Return the [x, y] coordinate for the center point of the cell that contains the specified text.  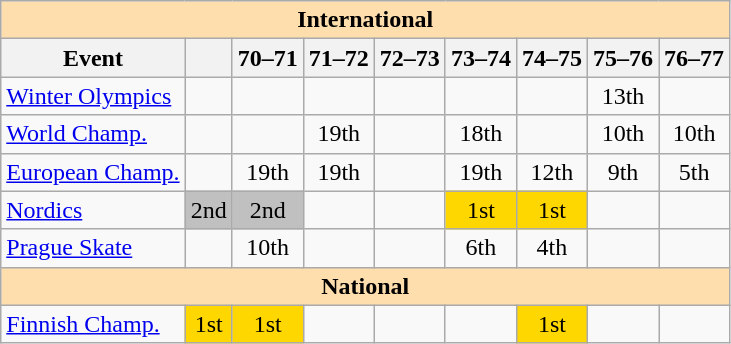
74–75 [552, 58]
73–74 [480, 58]
18th [480, 134]
European Champ. [93, 172]
6th [480, 248]
71–72 [338, 58]
70–71 [268, 58]
International [366, 20]
13th [622, 96]
72–73 [410, 58]
5th [694, 172]
75–76 [622, 58]
76–77 [694, 58]
4th [552, 248]
Nordics [93, 210]
World Champ. [93, 134]
9th [622, 172]
National [366, 286]
Event [93, 58]
Prague Skate [93, 248]
Winter Olympics [93, 96]
12th [552, 172]
Finnish Champ. [93, 324]
